Locate the cell with the specified text and output its (X, Y) center coordinate. 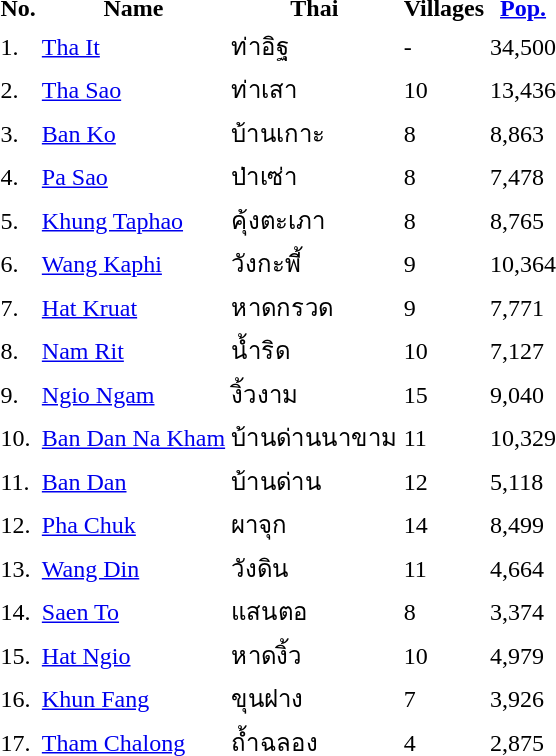
Tha Sao (133, 90)
วังกะพี้ (315, 264)
Pa Sao (133, 176)
บ้านด่าน (315, 481)
Hat Ngio (133, 655)
15 (444, 394)
Ban Dan (133, 481)
หาดงิ้ว (315, 655)
ผาจุก (315, 524)
Hat Kruat (133, 307)
Ban Ko (133, 133)
คุ้งตะเภา (315, 220)
หาดกรวด (315, 307)
ป่าเซ่า (315, 176)
7 (444, 698)
Saen To (133, 612)
Wang Din (133, 568)
ขุนฝาง (315, 698)
ท่าอิฐ (315, 46)
ท่าเสา (315, 90)
บ้านเกาะ (315, 133)
Khun Fang (133, 698)
วังดิน (315, 568)
Tha It (133, 46)
Ngio Ngam (133, 394)
Khung Taphao (133, 220)
น้ำริด (315, 350)
- (444, 46)
บ้านด่านนาขาม (315, 438)
แสนตอ (315, 612)
Pha Chuk (133, 524)
12 (444, 481)
Wang Kaphi (133, 264)
Nam Rit (133, 350)
งิ้วงาม (315, 394)
Ban Dan Na Kham (133, 438)
14 (444, 524)
